Output the [X, Y] coordinate of the center of the cell containing the given text.  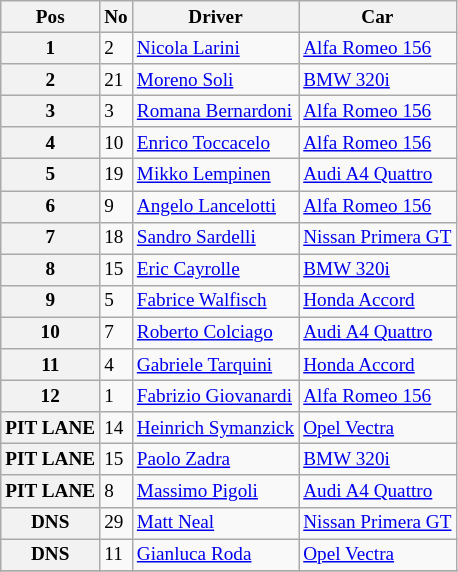
Pos [50, 17]
Massimo Pigoli [215, 491]
Paolo Zadra [215, 460]
Roberto Colciago [215, 333]
Heinrich Symanzick [215, 428]
Car [378, 17]
18 [116, 238]
14 [116, 428]
Sandro Sardelli [215, 238]
12 [50, 396]
19 [116, 175]
Angelo Lancelotti [215, 206]
Fabrice Walfisch [215, 301]
29 [116, 523]
Romana Bernardoni [215, 111]
Driver [215, 17]
Mikko Lempinen [215, 175]
Gabriele Tarquini [215, 365]
Gianluca Roda [215, 554]
Moreno Soli [215, 80]
21 [116, 80]
Fabrizio Giovanardi [215, 396]
Enrico Toccacelo [215, 143]
6 [50, 206]
Eric Cayrolle [215, 270]
No [116, 17]
Matt Neal [215, 523]
Nicola Larini [215, 48]
